Determine the (X, Y) coordinate at the center of the cell enclosing the given text.  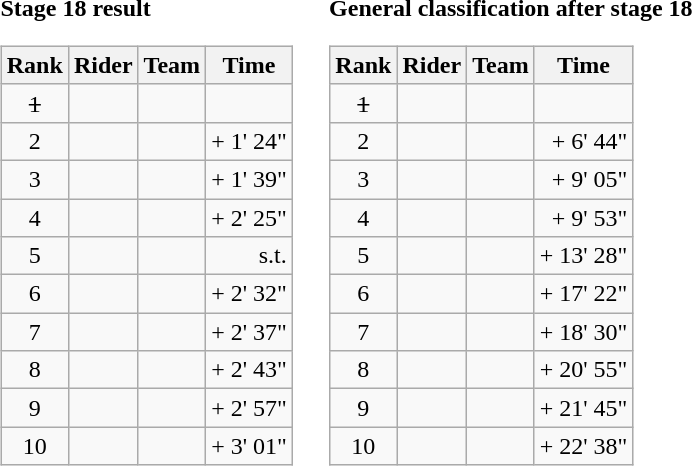
+ 2' 32" (250, 294)
+ 20' 55" (584, 370)
+ 1' 39" (250, 179)
+ 9' 05" (584, 179)
+ 17' 22" (584, 294)
+ 6' 44" (584, 141)
+ 2' 57" (250, 408)
+ 21' 45" (584, 408)
+ 18' 30" (584, 332)
+ 22' 38" (584, 446)
+ 13' 28" (584, 256)
+ 2' 43" (250, 370)
s.t. (250, 256)
+ 9' 53" (584, 217)
+ 2' 25" (250, 217)
+ 1' 24" (250, 141)
+ 3' 01" (250, 446)
+ 2' 37" (250, 332)
